Locate the cell with the specified text and output its [X, Y] center coordinate. 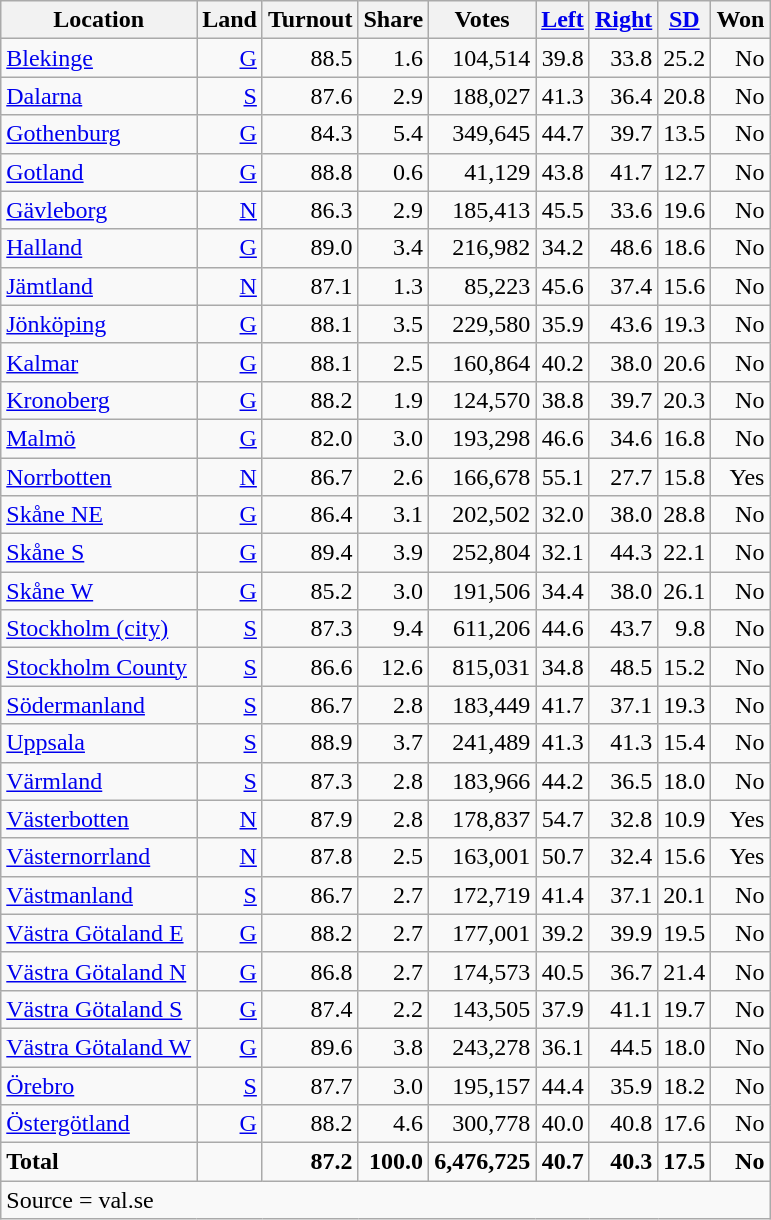
Skåne W [99, 591]
25.2 [684, 58]
Jönköping [99, 324]
34.6 [623, 438]
84.3 [310, 134]
41,129 [482, 172]
Dalarna [99, 96]
43.8 [563, 172]
40.2 [563, 362]
4.6 [394, 1124]
43.7 [623, 629]
2.6 [394, 477]
Norrbotten [99, 477]
172,719 [482, 895]
41.1 [623, 1009]
86.8 [310, 971]
104,514 [482, 58]
216,982 [482, 248]
1.3 [394, 286]
48.6 [623, 248]
40.8 [623, 1124]
3.4 [394, 248]
Votes [482, 20]
20.8 [684, 96]
143,505 [482, 1009]
Share [394, 20]
86.3 [310, 210]
21.4 [684, 971]
89.6 [310, 1047]
46.6 [563, 438]
Kronoberg [99, 400]
Västmanland [99, 895]
87.8 [310, 857]
88.9 [310, 743]
34.2 [563, 248]
183,966 [482, 781]
SD [684, 20]
Halland [99, 248]
Jämtland [99, 286]
243,278 [482, 1047]
40.0 [563, 1124]
188,027 [482, 96]
48.5 [623, 667]
Turnout [310, 20]
160,864 [482, 362]
32.8 [623, 819]
178,837 [482, 819]
12.7 [684, 172]
17.5 [684, 1162]
34.8 [563, 667]
Won [740, 20]
252,804 [482, 553]
20.6 [684, 362]
3.8 [394, 1047]
3.7 [394, 743]
36.7 [623, 971]
6,476,725 [482, 1162]
87.4 [310, 1009]
Södermanland [99, 705]
43.6 [623, 324]
44.4 [563, 1085]
39.8 [563, 58]
19.7 [684, 1009]
9.4 [394, 629]
40.7 [563, 1162]
Stockholm County [99, 667]
38.8 [563, 400]
36.5 [623, 781]
85.2 [310, 591]
36.4 [623, 96]
33.6 [623, 210]
39.9 [623, 933]
10.9 [684, 819]
5.4 [394, 134]
Stockholm (city) [99, 629]
Skåne S [99, 553]
28.8 [684, 515]
611,206 [482, 629]
Örebro [99, 1085]
39.2 [563, 933]
Uppsala [99, 743]
300,778 [482, 1124]
32.0 [563, 515]
55.1 [563, 477]
44.3 [623, 553]
44.5 [623, 1047]
44.6 [563, 629]
815,031 [482, 667]
19.5 [684, 933]
174,573 [482, 971]
Right [623, 20]
40.3 [623, 1162]
Östergötland [99, 1124]
34.4 [563, 591]
86.6 [310, 667]
13.5 [684, 134]
82.0 [310, 438]
18.6 [684, 248]
Gävleborg [99, 210]
20.3 [684, 400]
193,298 [482, 438]
Left [563, 20]
45.5 [563, 210]
1.9 [394, 400]
33.8 [623, 58]
15.4 [684, 743]
54.7 [563, 819]
1.6 [394, 58]
Västerbotten [99, 819]
20.1 [684, 895]
87.6 [310, 96]
88.8 [310, 172]
26.1 [684, 591]
27.7 [623, 477]
191,506 [482, 591]
3.9 [394, 553]
89.0 [310, 248]
18.2 [684, 1085]
Skåne NE [99, 515]
50.7 [563, 857]
17.6 [684, 1124]
Malmö [99, 438]
Västra Götaland S [99, 1009]
124,570 [482, 400]
86.4 [310, 515]
12.6 [394, 667]
Source = val.se [386, 1200]
349,645 [482, 134]
3.1 [394, 515]
88.5 [310, 58]
36.1 [563, 1047]
87.7 [310, 1085]
87.2 [310, 1162]
0.6 [394, 172]
241,489 [482, 743]
Location [99, 20]
85,223 [482, 286]
44.2 [563, 781]
166,678 [482, 477]
44.7 [563, 134]
40.5 [563, 971]
Västernorrland [99, 857]
229,580 [482, 324]
89.4 [310, 553]
202,502 [482, 515]
185,413 [482, 210]
2.2 [394, 1009]
163,001 [482, 857]
87.9 [310, 819]
32.4 [623, 857]
15.2 [684, 667]
3.5 [394, 324]
Västra Götaland W [99, 1047]
37.4 [623, 286]
195,157 [482, 1085]
22.1 [684, 553]
19.6 [684, 210]
Total [99, 1162]
Gotland [99, 172]
37.9 [563, 1009]
9.8 [684, 629]
Gothenburg [99, 134]
Värmland [99, 781]
32.1 [563, 553]
16.8 [684, 438]
45.6 [563, 286]
Västra Götaland N [99, 971]
Blekinge [99, 58]
177,001 [482, 933]
87.1 [310, 286]
100.0 [394, 1162]
41.4 [563, 895]
Land [230, 20]
183,449 [482, 705]
Västra Götaland E [99, 933]
Kalmar [99, 362]
15.8 [684, 477]
